Extract the (x, y) coordinate from the center of the cell holding the provided text.  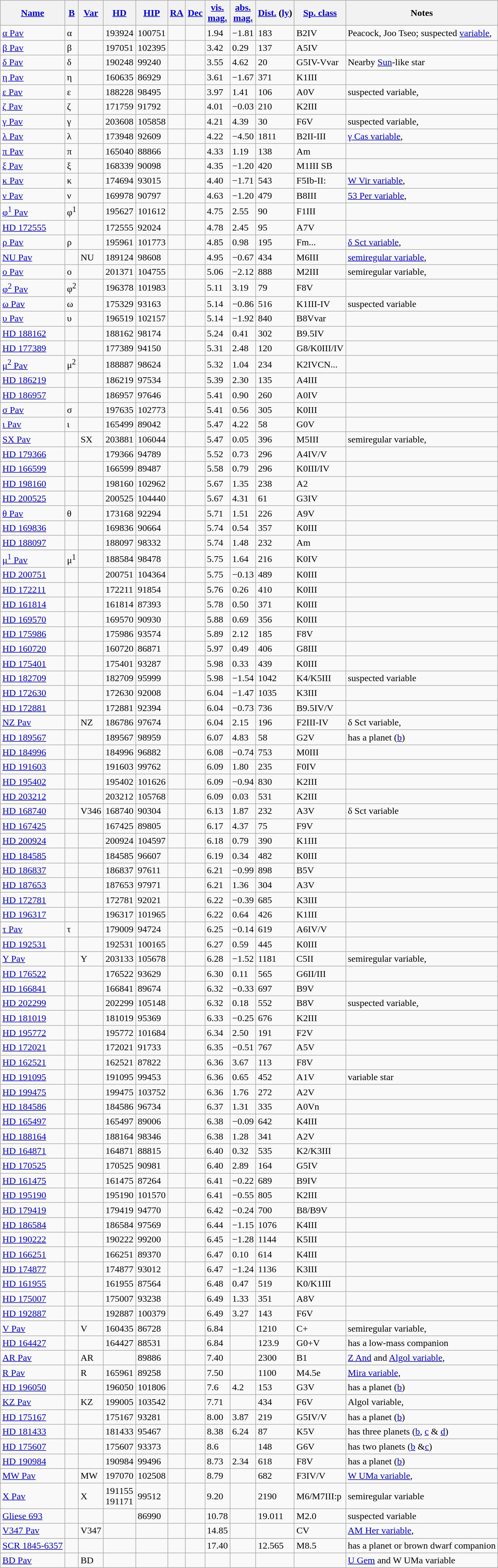
98346 (152, 1136)
87393 (152, 604)
199475 (119, 1092)
179419 (119, 1210)
552 (275, 1003)
190248 (119, 62)
−1.67 (243, 77)
π Pav (33, 151)
86728 (152, 1328)
168339 (119, 166)
197051 (119, 48)
K1III-IV (320, 304)
μ1 Pav (33, 559)
202299 (119, 1003)
G0+V (320, 1343)
79 (275, 288)
92294 (152, 513)
216 (275, 559)
KZ Pav (33, 1402)
F2V (320, 1033)
HD 164871 (33, 1151)
172630 (119, 693)
3.67 (243, 1062)
δ Pav (33, 62)
3.61 (217, 77)
5.58 (217, 469)
HD 172211 (33, 590)
88531 (152, 1343)
200924 (119, 841)
variable star (422, 1077)
HD 184585 (33, 855)
8.38 (217, 1432)
HD 195402 (33, 782)
ξ Pav (33, 166)
HD 191603 (33, 767)
0.98 (243, 242)
341 (275, 1136)
101570 (152, 1195)
6.24 (243, 1432)
87564 (152, 1284)
HD 203212 (33, 796)
ι (71, 425)
161475 (119, 1181)
SX Pav (33, 439)
HD 181019 (33, 1018)
Y Pav (33, 959)
98174 (152, 333)
G3IV (320, 498)
94770 (152, 1210)
M2.0 (320, 1516)
1.76 (243, 1092)
X (91, 1496)
99240 (152, 62)
3.19 (243, 288)
101626 (152, 782)
189124 (119, 257)
HD 196050 (33, 1387)
ο Pav (33, 272)
M5III (320, 439)
9.20 (217, 1496)
HD 164427 (33, 1343)
0.11 (243, 974)
426 (275, 914)
HD 184586 (33, 1107)
ε (71, 92)
G5IV-Vvar (320, 62)
196 (275, 723)
165499 (119, 425)
B9.5IV/V (320, 708)
−0.14 (243, 930)
0.33 (243, 663)
2.50 (243, 1033)
186786 (119, 723)
93015 (152, 180)
0.59 (243, 944)
−0.86 (243, 304)
195190 (119, 1195)
G6II/III (320, 974)
−1.92 (243, 319)
91733 (152, 1048)
X Pav (33, 1496)
406 (275, 649)
1.04 (243, 364)
98624 (152, 364)
169836 (119, 528)
A9V (320, 513)
K5V (320, 1432)
3.27 (243, 1313)
NU (91, 257)
5.31 (217, 348)
166251 (119, 1254)
ν Pav (33, 195)
101612 (152, 212)
NU Pav (33, 257)
30 (275, 121)
120 (275, 348)
302 (275, 333)
172021 (119, 1048)
C+ (320, 1328)
A8V (320, 1299)
μ2 (71, 364)
75 (275, 826)
0.34 (243, 855)
θ Pav (33, 513)
175007 (119, 1299)
482 (275, 855)
1136 (275, 1269)
V Pav (33, 1328)
94150 (152, 348)
G8/K0III/IV (320, 348)
B9.5IV (320, 333)
168740 (119, 811)
175401 (119, 663)
203608 (119, 121)
−0.24 (243, 1210)
0.90 (243, 395)
CV (320, 1531)
−1.28 (243, 1240)
8.79 (217, 1476)
160720 (119, 649)
3.42 (217, 48)
5.24 (217, 333)
π (71, 151)
−1.54 (243, 678)
89042 (152, 425)
6.48 (217, 1284)
HD 166599 (33, 469)
−0.33 (243, 989)
θ (71, 513)
K0III/IV (320, 469)
6.33 (217, 1018)
1.48 (243, 543)
101965 (152, 914)
305 (275, 410)
184996 (119, 752)
179009 (119, 930)
99512 (152, 1496)
Nearby Sun-like star (422, 62)
531 (275, 796)
HD 172555 (33, 227)
6.08 (217, 752)
187653 (119, 885)
87822 (152, 1062)
90 (275, 212)
HD 198160 (33, 484)
6.17 (217, 826)
196519 (119, 319)
543 (275, 180)
A7V (320, 227)
93163 (152, 304)
W UMa variable, (422, 1476)
94724 (152, 930)
161814 (119, 604)
γ Pav (33, 121)
93574 (152, 634)
φ1 (71, 212)
0.47 (243, 1284)
100751 (152, 33)
Name (33, 13)
4.39 (243, 121)
0.64 (243, 914)
Algol variable, (422, 1402)
−1.52 (243, 959)
HD 167425 (33, 826)
6.30 (217, 974)
0.10 (243, 1254)
A5IV (320, 48)
105858 (152, 121)
20 (275, 62)
HD 187653 (33, 885)
φ1 Pav (33, 212)
172781 (119, 900)
R (91, 1372)
61 (275, 498)
M0III (320, 752)
−0.51 (243, 1048)
ν (71, 195)
B9V (320, 989)
A4III (320, 380)
υ Pav (33, 319)
B8III (320, 195)
−4.50 (243, 136)
0.41 (243, 333)
HD 169836 (33, 528)
173948 (119, 136)
2.34 (243, 1461)
η (71, 77)
AM Her variable, (422, 1531)
2.89 (243, 1166)
4.37 (243, 826)
101773 (152, 242)
HD 170525 (33, 1166)
186957 (119, 395)
5.06 (217, 272)
104440 (152, 498)
A1V (320, 1077)
97611 (152, 870)
197070 (119, 1476)
175167 (119, 1417)
682 (275, 1476)
100165 (152, 944)
190222 (119, 1240)
700 (275, 1210)
642 (275, 1121)
898 (275, 870)
κ (71, 180)
91854 (152, 590)
103752 (152, 1092)
AR Pav (33, 1358)
HD 186584 (33, 1225)
95467 (152, 1432)
91792 (152, 107)
97971 (152, 885)
HD 196317 (33, 914)
φ2 (71, 288)
HD 200751 (33, 575)
G3V (320, 1387)
τ Pav (33, 930)
17.40 (217, 1545)
90981 (152, 1166)
2.30 (243, 380)
172211 (119, 590)
HD 175986 (33, 634)
−2.12 (243, 272)
0.29 (243, 48)
452 (275, 1077)
191 (275, 1033)
87 (275, 1432)
101684 (152, 1033)
HD 186957 (33, 395)
κ Pav (33, 180)
174877 (119, 1269)
B8V (320, 1003)
G0V (320, 425)
HD 200525 (33, 498)
6.07 (217, 737)
618 (275, 1461)
HD 160720 (33, 649)
192887 (119, 1313)
93012 (152, 1269)
179366 (119, 454)
λ Pav (33, 136)
272 (275, 1092)
356 (275, 619)
105768 (152, 796)
173168 (119, 513)
92024 (152, 227)
−0.09 (243, 1121)
171759 (119, 107)
F5Ib-II: (320, 180)
HD 161475 (33, 1181)
−0.55 (243, 1195)
226 (275, 513)
F0IV (320, 767)
97569 (152, 1225)
198160 (119, 484)
−1.81 (243, 33)
σ (71, 410)
489 (275, 575)
G5IV/V (320, 1417)
μ2 Pav (33, 364)
888 (275, 272)
92021 (152, 900)
89487 (152, 469)
170525 (119, 1166)
103542 (152, 1402)
181019 (119, 1018)
396 (275, 439)
G6V (320, 1447)
δ (71, 62)
1.87 (243, 811)
ω Pav (33, 304)
101983 (152, 288)
2.55 (243, 212)
HD 186837 (33, 870)
88866 (152, 151)
189567 (119, 737)
HD 184996 (33, 752)
192531 (119, 944)
5.76 (217, 590)
88815 (152, 1151)
420 (275, 166)
HD 188097 (33, 543)
203212 (119, 796)
185 (275, 634)
0.56 (243, 410)
HD 191095 (33, 1077)
ζ Pav (33, 107)
V347 (91, 1531)
195772 (119, 1033)
K2IVCN... (320, 364)
162521 (119, 1062)
G5IV (320, 1166)
98959 (152, 737)
ω (71, 304)
14.85 (217, 1531)
193924 (119, 33)
HD 175007 (33, 1299)
184585 (119, 855)
AR (91, 1358)
96607 (152, 855)
175329 (119, 304)
6.34 (217, 1033)
93281 (152, 1417)
Dist. (ly) (275, 13)
Gliese 693 (33, 1516)
97646 (152, 395)
HD 175401 (33, 663)
4.75 (217, 212)
175986 (119, 634)
η Pav (33, 77)
HD 179366 (33, 454)
3.55 (217, 62)
188887 (119, 364)
Sp. class (320, 13)
HD 169570 (33, 619)
95999 (152, 678)
C5II (320, 959)
υ (71, 319)
M6/M7III:p (320, 1496)
−0.22 (243, 1181)
β (71, 48)
190984 (119, 1461)
8.73 (217, 1461)
195961 (119, 242)
238 (275, 484)
99496 (152, 1461)
HD 166841 (33, 989)
614 (275, 1254)
−0.67 (243, 257)
2.15 (243, 723)
F2III-IV (320, 723)
B2IV (320, 33)
753 (275, 752)
165040 (119, 151)
HD 161814 (33, 604)
MW Pav (33, 1476)
G2V (320, 737)
6.35 (217, 1048)
479 (275, 195)
736 (275, 708)
191603 (119, 767)
Fm... (320, 242)
188162 (119, 333)
6.42 (217, 1210)
HD 188162 (33, 333)
abs.mag. (243, 13)
188228 (119, 92)
1.80 (243, 767)
vis.mag. (217, 13)
200751 (119, 575)
0.69 (243, 619)
HD 176522 (33, 974)
1100 (275, 1372)
0.65 (243, 1077)
98478 (152, 559)
516 (275, 304)
0.54 (243, 528)
−0.39 (243, 900)
MW (91, 1476)
689 (275, 1181)
165961 (119, 1372)
186584 (119, 1225)
102773 (152, 410)
λ (71, 136)
102508 (152, 1476)
B1 (320, 1358)
1.35 (243, 484)
90930 (152, 619)
5.11 (217, 288)
98495 (152, 92)
86871 (152, 649)
1.94 (217, 33)
86929 (152, 77)
90664 (152, 528)
HD 195772 (33, 1033)
−0.25 (243, 1018)
HD 165497 (33, 1121)
A0V (320, 92)
B5V (320, 870)
1144 (275, 1240)
92008 (152, 693)
1.19 (243, 151)
ρ (71, 242)
93238 (152, 1299)
4.40 (217, 180)
HD 166251 (33, 1254)
V347 Pav (33, 1531)
2300 (275, 1358)
Y (91, 959)
K4/K5III (320, 678)
μ1 (71, 559)
565 (275, 974)
183 (275, 33)
HD 202299 (33, 1003)
Mira variable, (422, 1372)
ζ (71, 107)
143 (275, 1313)
Notes (422, 13)
186219 (119, 380)
105148 (152, 1003)
ε Pav (33, 92)
4.2 (243, 1387)
−1.71 (243, 180)
1.28 (243, 1136)
304 (275, 885)
97534 (152, 380)
K0/K1III (320, 1284)
HD 172781 (33, 900)
V346 (91, 811)
2.12 (243, 634)
767 (275, 1048)
HD 195190 (33, 1195)
93373 (152, 1447)
182709 (119, 678)
V (91, 1328)
HD 181433 (33, 1432)
830 (275, 782)
1.31 (243, 1107)
A5V (320, 1048)
SX (91, 439)
5.88 (217, 619)
104364 (152, 575)
NZ Pav (33, 723)
6.45 (217, 1240)
94789 (152, 454)
123.9 (275, 1343)
3.97 (217, 92)
161955 (119, 1284)
M6III (320, 257)
188584 (119, 559)
HD 162521 (33, 1062)
184586 (119, 1107)
B (71, 13)
6.37 (217, 1107)
19.011 (275, 1516)
HD 189567 (33, 737)
10.78 (217, 1516)
805 (275, 1195)
95369 (152, 1018)
HD 186219 (33, 380)
160635 (119, 77)
HD 174877 (33, 1269)
164 (275, 1166)
98608 (152, 257)
Z And and Algol variable, (422, 1358)
840 (275, 319)
R Pav (33, 1372)
5.52 (217, 454)
Dec (195, 13)
195627 (119, 212)
8.00 (217, 1417)
234 (275, 364)
200525 (119, 498)
A4IV/V (320, 454)
260 (275, 395)
HD 192531 (33, 944)
HD 179419 (33, 1210)
175607 (119, 1447)
0.05 (243, 439)
95 (275, 227)
191155191171 (119, 1496)
445 (275, 944)
HD 177389 (33, 348)
4.21 (217, 121)
B2II-III (320, 136)
106 (275, 92)
685 (275, 900)
87264 (152, 1181)
169978 (119, 195)
6.18 (217, 841)
HD 172021 (33, 1048)
HD 192887 (33, 1313)
166599 (119, 469)
A2 (320, 484)
676 (275, 1018)
5.71 (217, 513)
101806 (152, 1387)
HD 188164 (33, 1136)
89006 (152, 1121)
U Gem and W UMa variable (422, 1560)
4.35 (217, 166)
1.51 (243, 513)
F1III (320, 212)
−0.73 (243, 708)
100379 (152, 1313)
4.85 (217, 242)
4.83 (243, 737)
1181 (275, 959)
166841 (119, 989)
0.26 (243, 590)
199005 (119, 1402)
6.27 (217, 944)
102157 (152, 319)
0.18 (243, 1003)
195 (275, 242)
90098 (152, 166)
0.49 (243, 649)
210 (275, 107)
4.95 (217, 257)
BD Pav (33, 1560)
HD 175607 (33, 1447)
ο (71, 272)
172881 (119, 708)
K5III (320, 1240)
90797 (152, 195)
7.40 (217, 1358)
105678 (152, 959)
195402 (119, 782)
HD 190222 (33, 1240)
8.6 (217, 1447)
186837 (119, 870)
0.03 (243, 796)
−0.13 (243, 575)
177389 (119, 348)
−0.74 (243, 752)
519 (275, 1284)
−0.94 (243, 782)
97674 (152, 723)
F9V (320, 826)
A0IV (320, 395)
5.39 (217, 380)
53 Per variable, (422, 195)
has three planets (b, c & d) (422, 1432)
HD 168740 (33, 811)
191095 (119, 1077)
7.50 (217, 1372)
160435 (119, 1328)
6.44 (217, 1225)
89674 (152, 989)
B8/B9V (320, 1210)
89886 (152, 1358)
12.565 (275, 1545)
89370 (152, 1254)
196378 (119, 288)
4.78 (217, 227)
−0.03 (243, 107)
has two planets (b &c) (422, 1447)
90304 (152, 811)
ρ Pav (33, 242)
93629 (152, 974)
α Pav (33, 33)
6.19 (217, 855)
G8III (320, 649)
153 (275, 1387)
2.45 (243, 227)
203881 (119, 439)
1.64 (243, 559)
Var (91, 13)
HD (119, 13)
γ (71, 121)
M8.5 (320, 1545)
RA (177, 13)
−1.24 (243, 1269)
6.13 (217, 811)
176522 (119, 974)
has a planet or brown dwarf companion (422, 1545)
1042 (275, 678)
196317 (119, 914)
410 (275, 590)
219 (275, 1417)
201371 (119, 272)
1.36 (243, 885)
M2III (320, 272)
0.32 (243, 1151)
235 (275, 767)
188097 (119, 543)
174694 (119, 180)
96734 (152, 1107)
1.33 (243, 1299)
619 (275, 930)
167425 (119, 826)
172555 (119, 227)
113 (275, 1062)
535 (275, 1151)
δ Sct variable (422, 811)
HD 190984 (33, 1461)
HD 172881 (33, 708)
Peacock, Joo Tseo; suspected variable, (422, 33)
89805 (152, 826)
135 (275, 380)
B9IV (320, 1181)
M4.5e (320, 1372)
92609 (152, 136)
HD 199475 (33, 1092)
2190 (275, 1496)
98332 (152, 543)
104755 (152, 272)
B8Vvar (320, 319)
HD 200924 (33, 841)
6.28 (217, 959)
5.78 (217, 604)
1076 (275, 1225)
−0.99 (243, 870)
A6IV/V (320, 930)
4.62 (243, 62)
1811 (275, 136)
4.31 (243, 498)
HIP (152, 13)
181433 (119, 1432)
τ (71, 930)
α (71, 33)
351 (275, 1299)
92394 (152, 708)
165497 (119, 1121)
−1.15 (243, 1225)
102395 (152, 48)
φ2 Pav (33, 288)
KZ (91, 1402)
390 (275, 841)
M1III SB (320, 166)
ξ (71, 166)
99200 (152, 1240)
164871 (119, 1151)
357 (275, 528)
148 (275, 1447)
106044 (152, 439)
137 (275, 48)
102962 (152, 484)
138 (275, 151)
has a low-mass companion (422, 1343)
164427 (119, 1343)
99762 (152, 767)
SCR 1845-6357 (33, 1545)
86990 (152, 1516)
β Pav (33, 48)
697 (275, 989)
BD (91, 1560)
γ Cas variable, (422, 136)
5.32 (217, 364)
6.25 (217, 930)
HD 161955 (33, 1284)
1210 (275, 1328)
3.87 (243, 1417)
HD 182709 (33, 678)
W Vir variable, (422, 180)
7.71 (217, 1402)
2.48 (243, 348)
93287 (152, 663)
1035 (275, 693)
HD 172630 (33, 693)
NZ (91, 723)
5.97 (217, 649)
4.33 (217, 151)
96882 (152, 752)
4.01 (217, 107)
σ Pav (33, 410)
7.6 (217, 1387)
K2/K3III (320, 1151)
197635 (119, 410)
A0Vn (320, 1107)
F3IV/V (320, 1476)
439 (275, 663)
0.50 (243, 604)
169570 (119, 619)
188164 (119, 1136)
ι Pav (33, 425)
203133 (119, 959)
4.63 (217, 195)
K0IV (320, 559)
semiregular variable (422, 1496)
5.89 (217, 634)
196050 (119, 1387)
−1.47 (243, 693)
89258 (152, 1372)
104597 (152, 841)
HD 175167 (33, 1417)
0.73 (243, 454)
1.41 (243, 92)
99453 (152, 1077)
335 (275, 1107)
